Search for the cell housing the specified text and yield its (X, Y) center coordinate. 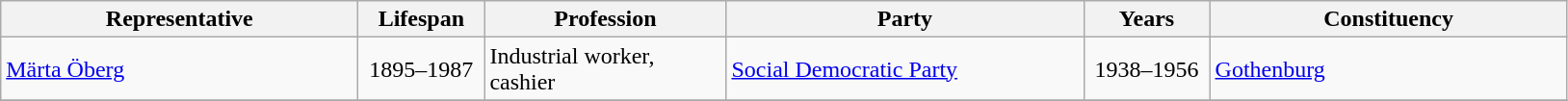
Social Democratic Party (905, 69)
Party (905, 19)
1938–1956 (1146, 69)
Industrial worker, cashier (605, 69)
1895–1987 (422, 69)
Lifespan (422, 19)
Constituency (1389, 19)
Years (1146, 19)
Märta Öberg (179, 69)
Representative (179, 19)
Profession (605, 19)
Gothenburg (1389, 69)
